Output the (x, y) coordinate of the center of the cell containing the given text.  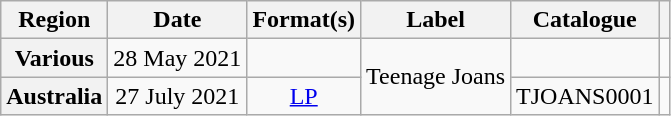
27 July 2021 (178, 96)
Australia (54, 96)
Date (178, 20)
Region (54, 20)
28 May 2021 (178, 58)
TJOANS0001 (585, 96)
Catalogue (585, 20)
Label (436, 20)
Format(s) (304, 20)
Various (54, 58)
Teenage Joans (436, 77)
LP (304, 96)
